Search for the cell housing the specified text and yield its [x, y] center coordinate. 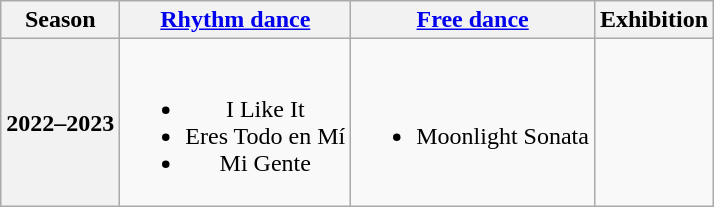
Rhythm dance [236, 20]
Season [60, 20]
Exhibition [654, 20]
I Like It Eres Todo en Mí Mi Gente [236, 122]
2022–2023 [60, 122]
Moonlight Sonata [473, 122]
Free dance [473, 20]
